Capture the cell that displays the provided text and extract its [X, Y] central coordinate. 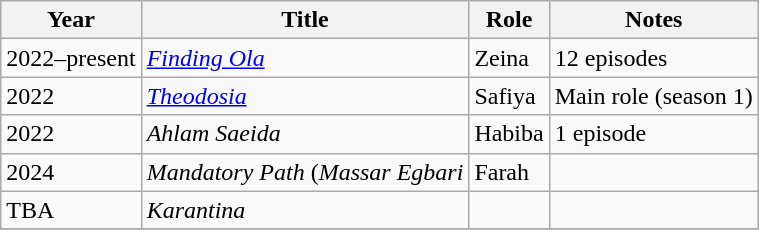
Farah [509, 172]
Main role (season 1) [654, 96]
Safiya [509, 96]
Title [305, 20]
Karantina [305, 210]
2024 [71, 172]
Habiba [509, 134]
Ahlam Saeida [305, 134]
Theodosia [305, 96]
TBA [71, 210]
Year [71, 20]
1 episode [654, 134]
2022–present [71, 58]
Finding Ola [305, 58]
Notes [654, 20]
Mandatory Path (Massar Egbari [305, 172]
Role [509, 20]
Zeina [509, 58]
12 episodes [654, 58]
